Return the (X, Y) coordinate for the center point of the cell that contains the specified text.  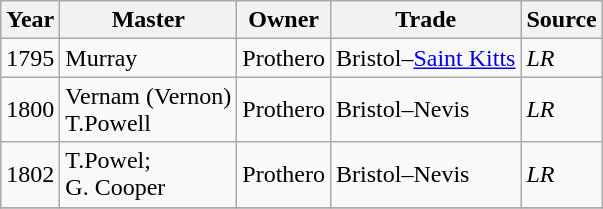
Owner (284, 20)
Vernam (Vernon)T.Powell (148, 110)
1802 (30, 174)
1795 (30, 58)
1800 (30, 110)
Bristol–Saint Kitts (426, 58)
Murray (148, 58)
Source (562, 20)
Year (30, 20)
Trade (426, 20)
Master (148, 20)
T.Powel;G. Cooper (148, 174)
